Find where the given text appears and provide that cell's center as (X, Y) coordinate. 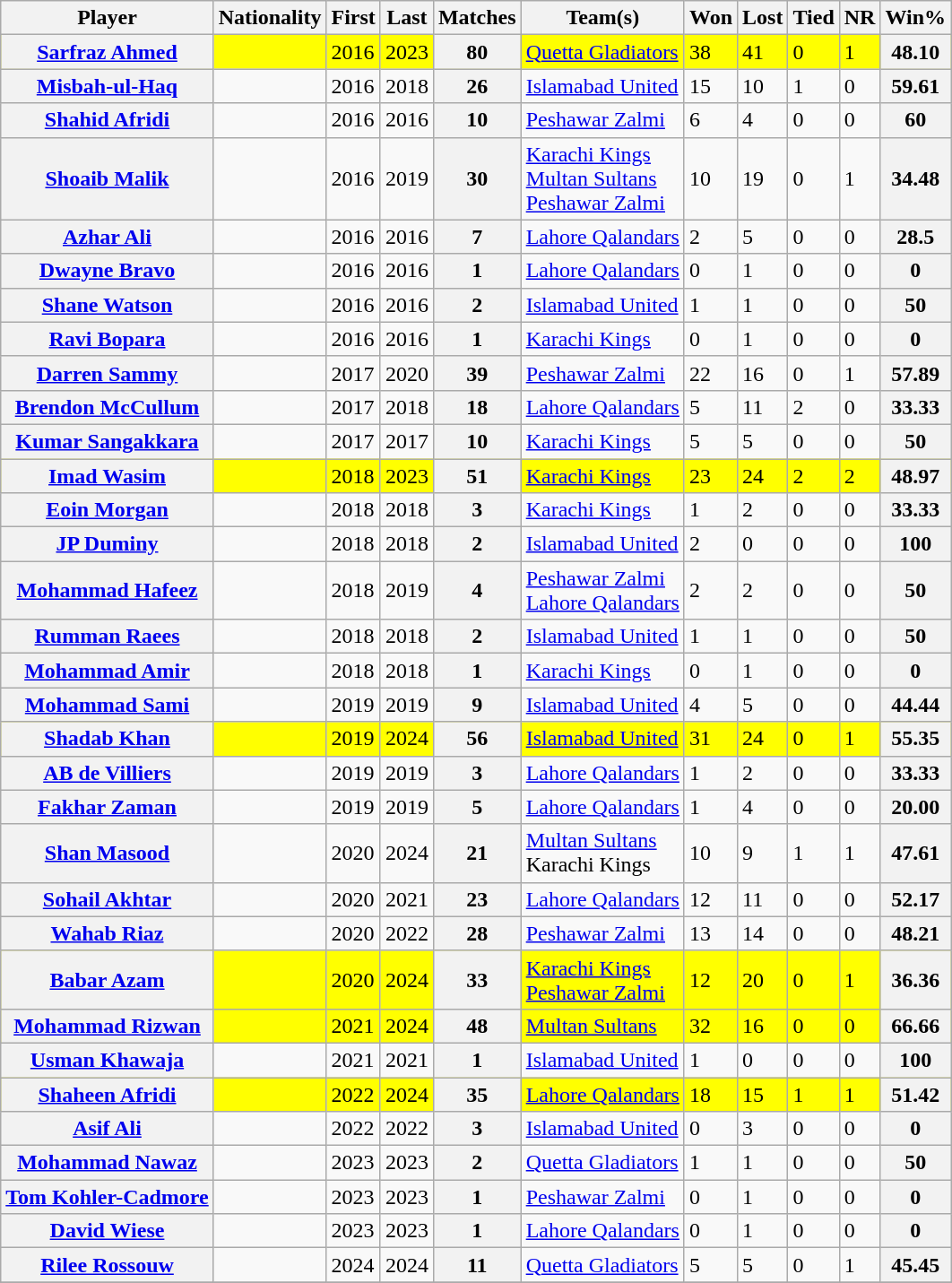
Fakhar Zaman (108, 807)
48.10 (916, 52)
51.42 (916, 1095)
14 (763, 933)
22 (710, 373)
33 (477, 979)
41 (763, 52)
57.89 (916, 373)
28.5 (916, 237)
Wahab Riaz (108, 933)
20.00 (916, 807)
80 (477, 52)
45.45 (916, 1265)
28 (477, 933)
Rumman Raees (108, 637)
Misbah-ul-Haq (108, 86)
Team(s) (602, 18)
31 (710, 739)
Sarfraz Ahmed (108, 52)
13 (710, 933)
Mohammad Rizwan (108, 1026)
48.21 (916, 933)
47.61 (916, 854)
Mohammad Sami (108, 705)
Eoin Morgan (108, 510)
Win% (916, 18)
Usman Khawaja (108, 1060)
Shoaib Malik (108, 178)
39 (477, 373)
44.44 (916, 705)
21 (477, 854)
Asif Ali (108, 1129)
Brendon McCullum (108, 407)
Mohammad Amir (108, 671)
35 (477, 1095)
Karachi Kings Peshawar Zalmi (602, 979)
Nationality (270, 18)
Mohammad Nawaz (108, 1163)
Darren Sammy (108, 373)
26 (477, 86)
32 (710, 1026)
AB de Villiers (108, 773)
36.36 (916, 979)
7 (477, 237)
52.17 (916, 899)
56 (477, 739)
34.48 (916, 178)
55.35 (916, 739)
Tied (814, 18)
20 (763, 979)
Matches (477, 18)
First (353, 18)
Dwayne Bravo (108, 271)
David Wiese (108, 1231)
Ravi Bopara (108, 339)
Multan SultansKarachi Kings (602, 854)
48.97 (916, 476)
NR (860, 18)
59.61 (916, 86)
Last (407, 18)
Shadab Khan (108, 739)
Rilee Rossouw (108, 1265)
6 (710, 120)
Peshawar Zalmi Lahore Qalandars (602, 590)
Imad Wasim (108, 476)
51 (477, 476)
Won (710, 18)
Karachi Kings Multan Sultans Peshawar Zalmi (602, 178)
Tom Kohler-Cadmore (108, 1197)
Multan Sultans (602, 1026)
Player (108, 18)
Sohail Akhtar (108, 899)
30 (477, 178)
Shaheen Afridi (108, 1095)
Babar Azam (108, 979)
Shan Masood (108, 854)
Shane Watson (108, 305)
60 (916, 120)
Kumar Sangakkara (108, 441)
Azhar Ali (108, 237)
JP Duminy (108, 544)
66.66 (916, 1026)
38 (710, 52)
Lost (763, 18)
48 (477, 1026)
Mohammad Hafeez (108, 590)
19 (763, 178)
Shahid Afridi (108, 120)
